Scan for the cell matching the given text and deliver its [x, y] coordinate at center. 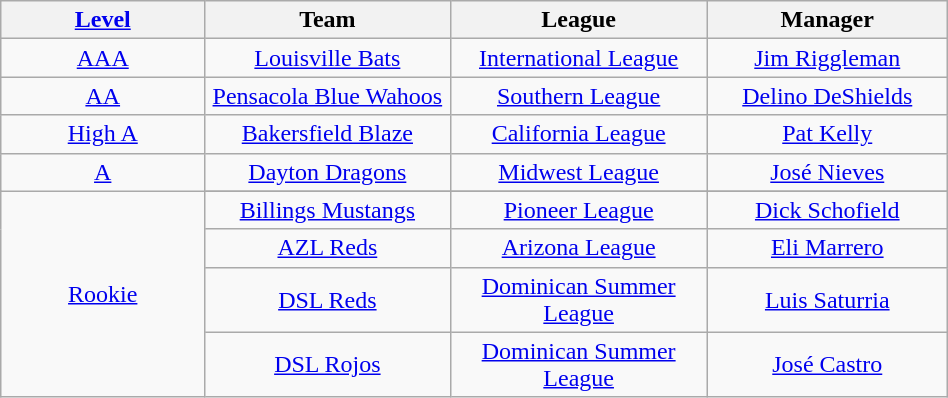
Manager [827, 20]
Rookie [103, 294]
Billings Mustangs [328, 210]
Midwest League [578, 172]
International League [578, 58]
José Nieves [827, 172]
DSL Rojos [328, 364]
Pensacola Blue Wahoos [328, 96]
League [578, 20]
Pioneer League [578, 210]
Dick Schofield [827, 210]
AZL Reds [328, 248]
AAA [103, 58]
High A [103, 134]
Bakersfield Blaze [328, 134]
Louisville Bats [328, 58]
Luis Saturria [827, 300]
Jim Riggleman [827, 58]
Dayton Dragons [328, 172]
Eli Marrero [827, 248]
California League [578, 134]
Delino DeShields [827, 96]
Level [103, 20]
Pat Kelly [827, 134]
Southern League [578, 96]
DSL Reds [328, 300]
José Castro [827, 364]
AA [103, 96]
A [103, 172]
Team [328, 20]
Arizona League [578, 248]
